For the text-containing cell, return its midpoint in (X, Y) coordinate format. 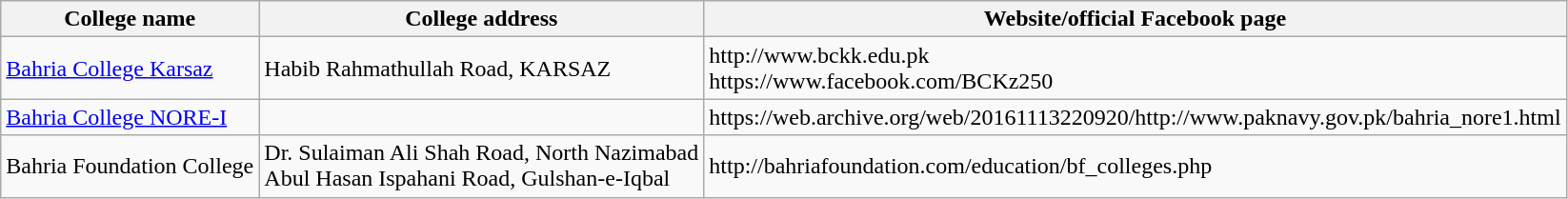
Website/official Facebook page (1136, 19)
College name (130, 19)
http://bahriafoundation.com/education/bf_colleges.php (1136, 166)
Bahria College NORE-I (130, 117)
Dr. Sulaiman Ali Shah Road, North NazimabadAbul Hasan Ispahani Road, Gulshan-e-Iqbal (482, 166)
Bahria College Karsaz (130, 69)
Bahria Foundation College (130, 166)
Habib Rahmathullah Road, KARSAZ (482, 69)
http://www.bckk.edu.pkhttps://www.facebook.com/BCKz250 (1136, 69)
College address (482, 19)
https://web.archive.org/web/20161113220920/http://www.paknavy.gov.pk/bahria_nore1.html (1136, 117)
